Detect which cell encompasses the target text, then output its [X, Y] center coordinate. 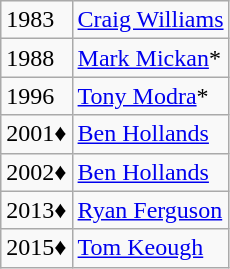
Tom Keough [150, 248]
1983 [36, 20]
2002♦ [36, 172]
2013♦ [36, 210]
1988 [36, 58]
Tony Modra* [150, 96]
2001♦ [36, 134]
Craig Williams [150, 20]
Mark Mickan* [150, 58]
2015♦ [36, 248]
1996 [36, 96]
Ryan Ferguson [150, 210]
